Provide the (X, Y) coordinate of the cell's center where the given text is located.  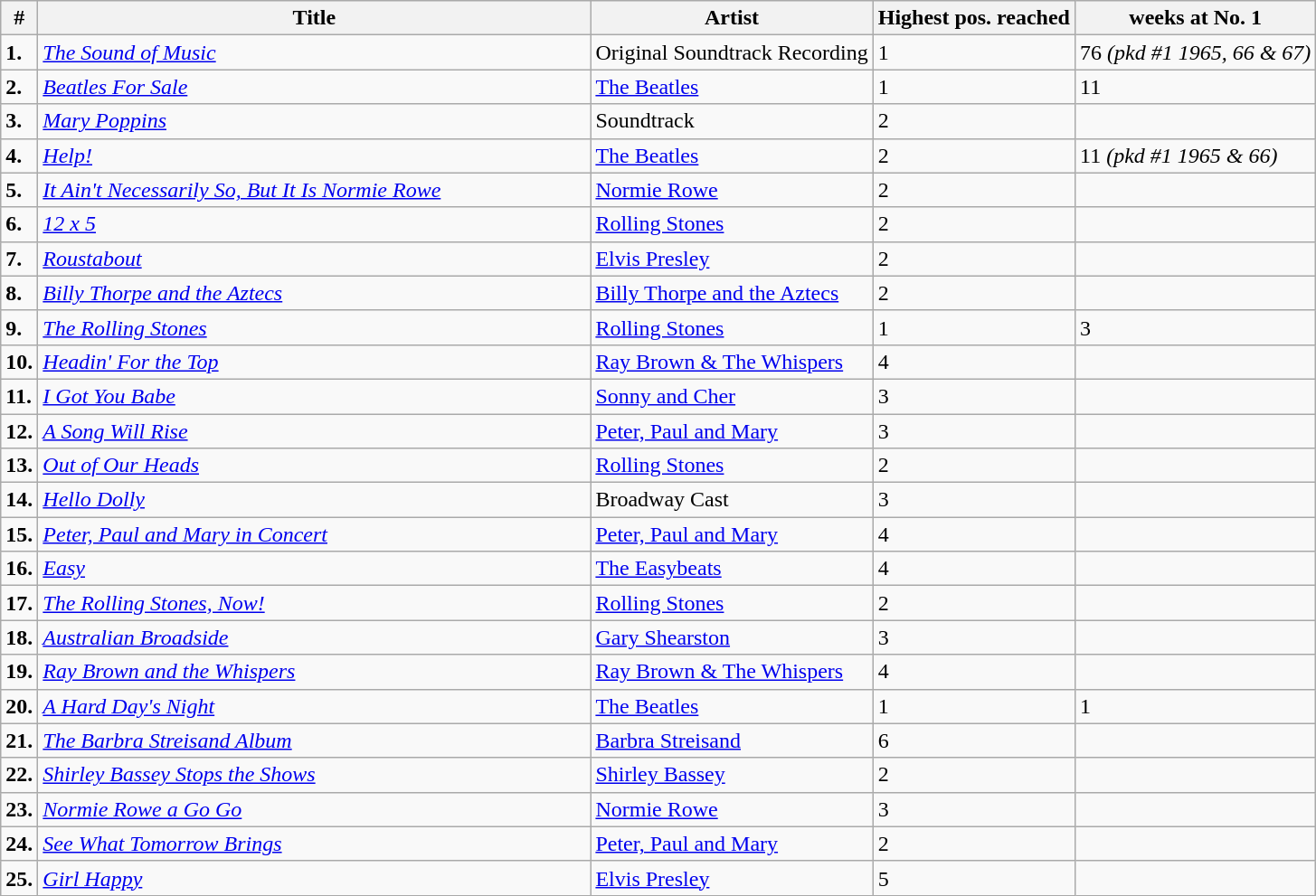
8. (20, 293)
23. (20, 809)
The Barbra Streisand Album (315, 740)
24. (20, 844)
Peter, Paul and Mary in Concert (315, 534)
11 (pkd #1 1965 & 66) (1195, 156)
22. (20, 775)
Mary Poppins (315, 121)
The Sound of Music (315, 52)
4. (20, 156)
I Got You Babe (315, 396)
The Easybeats (732, 569)
11. (20, 396)
5. (20, 190)
Gary Shearston (732, 637)
18. (20, 637)
1. (20, 52)
19. (20, 672)
Sonny and Cher (732, 396)
16. (20, 569)
Ray Brown and the Whispers (315, 672)
Girl Happy (315, 878)
# (20, 18)
Shirley Bassey Stops the Shows (315, 775)
3. (20, 121)
Soundtrack (732, 121)
13. (20, 466)
14. (20, 500)
6. (20, 224)
Help! (315, 156)
It Ain't Necessarily So, But It Is Normie Rowe (315, 190)
Shirley Bassey (732, 775)
Broadway Cast (732, 500)
Easy (315, 569)
Original Soundtrack Recording (732, 52)
The Rolling Stones (315, 327)
Normie Rowe a Go Go (315, 809)
6 (973, 740)
Title (315, 18)
21. (20, 740)
Out of Our Heads (315, 466)
Highest pos. reached (973, 18)
5 (973, 878)
Australian Broadside (315, 637)
76 (pkd #1 1965, 66 & 67) (1195, 52)
A Song Will Rise (315, 431)
15. (20, 534)
A Hard Day's Night (315, 706)
12 x 5 (315, 224)
17. (20, 603)
Hello Dolly (315, 500)
20. (20, 706)
Beatles For Sale (315, 87)
Artist (732, 18)
2. (20, 87)
12. (20, 431)
weeks at No. 1 (1195, 18)
Headin' For the Top (315, 362)
25. (20, 878)
Roustabout (315, 259)
11 (1195, 87)
The Rolling Stones, Now! (315, 603)
Barbra Streisand (732, 740)
10. (20, 362)
9. (20, 327)
See What Tomorrow Brings (315, 844)
7. (20, 259)
